Return (x, y) of the center of cell containing provided text 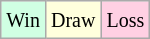
Win (24, 20)
Loss (126, 20)
Draw (72, 20)
